Detect which cell encompasses the target text, then output its [x, y] center coordinate. 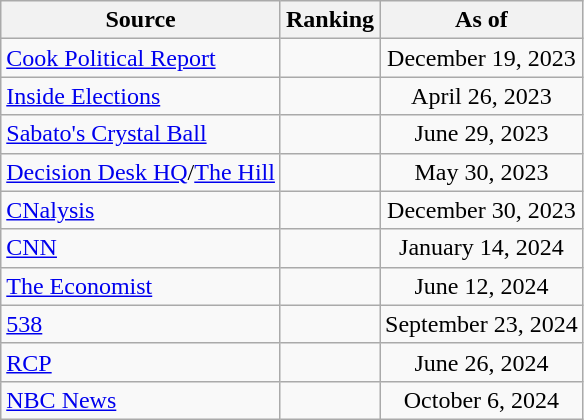
CNalysis [141, 210]
Inside Elections [141, 96]
Ranking [330, 20]
June 26, 2024 [482, 362]
June 29, 2023 [482, 134]
Sabato's Crystal Ball [141, 134]
October 6, 2024 [482, 400]
Cook Political Report [141, 58]
Source [141, 20]
RCP [141, 362]
September 23, 2024 [482, 324]
538 [141, 324]
Decision Desk HQ/The Hill [141, 172]
January 14, 2024 [482, 248]
December 30, 2023 [482, 210]
June 12, 2024 [482, 286]
April 26, 2023 [482, 96]
As of [482, 20]
CNN [141, 248]
The Economist [141, 286]
December 19, 2023 [482, 58]
NBC News [141, 400]
May 30, 2023 [482, 172]
